Determine the (x, y) coordinate at the center of the cell enclosing the given text.  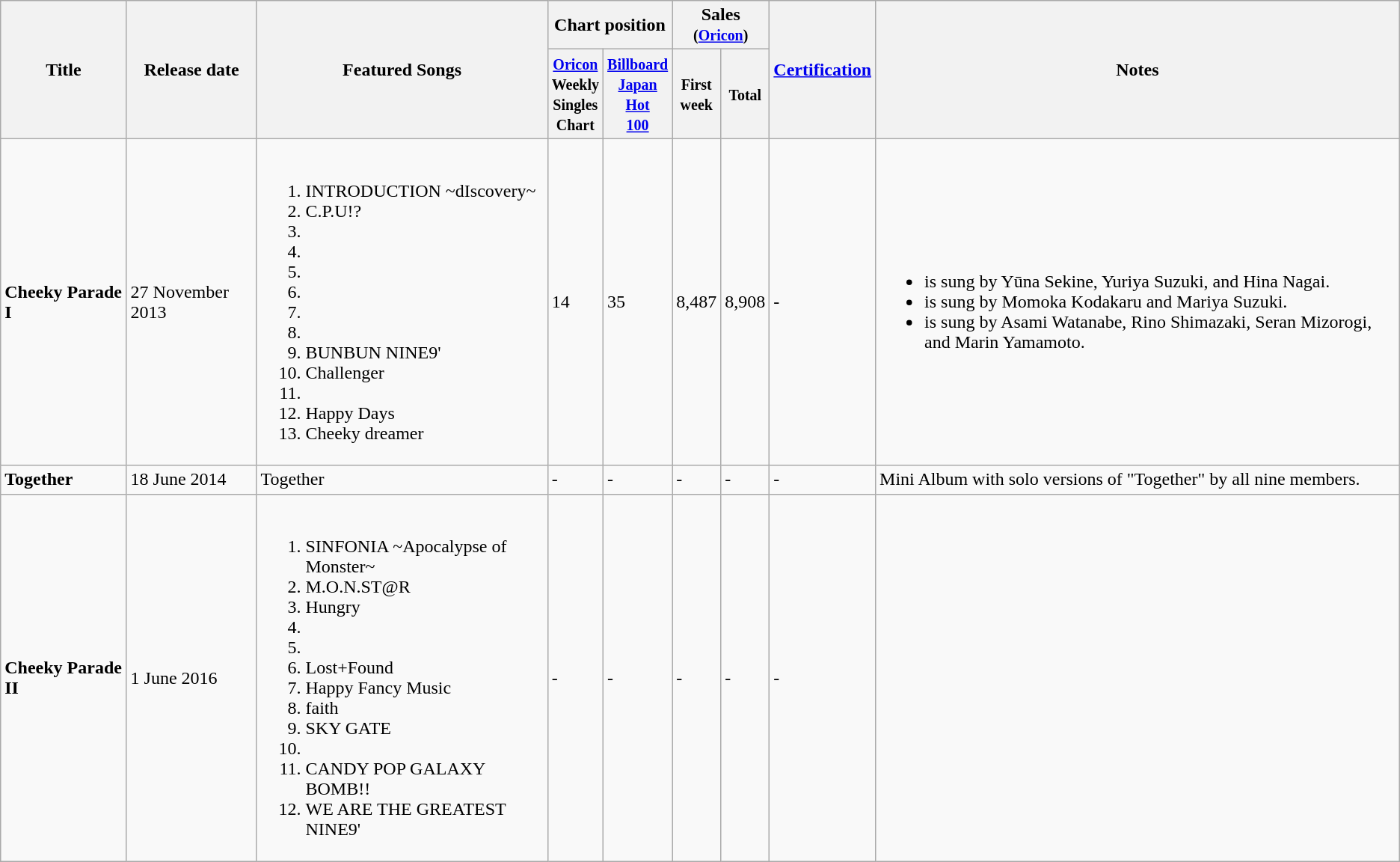
Total (745, 94)
Chart position (610, 25)
Firstweek (697, 94)
Release date (191, 70)
18 June 2014 (191, 480)
SINFONIA ~Apocalypse of Monster~M.O.N.ST@RHungryLost+FoundHappy Fancy MusicfaithSKY GATECANDY POP GALAXY BOMB!!WE ARE THE GREATEST NINE9' (402, 678)
8,908 (745, 302)
14 (575, 302)
Mini Album with solo versions of "Together" by all nine members. (1138, 480)
Certification (823, 70)
Featured Songs (402, 70)
Notes (1138, 70)
8,487 (697, 302)
35 (638, 302)
Cheeky Parade II (64, 678)
OriconWeeklySinglesChart (575, 94)
Sales(Oricon) (721, 25)
1 June 2016 (191, 678)
INTRODUCTION ~dIscovery~C.P.U!?BUNBUN NINE9'ChallengerHappy DaysCheeky dreamer (402, 302)
BillboardJapanHot100 (638, 94)
27 November 2013 (191, 302)
Cheeky Parade I (64, 302)
Title (64, 70)
